Locate the cell with the specified text and output its [X, Y] center coordinate. 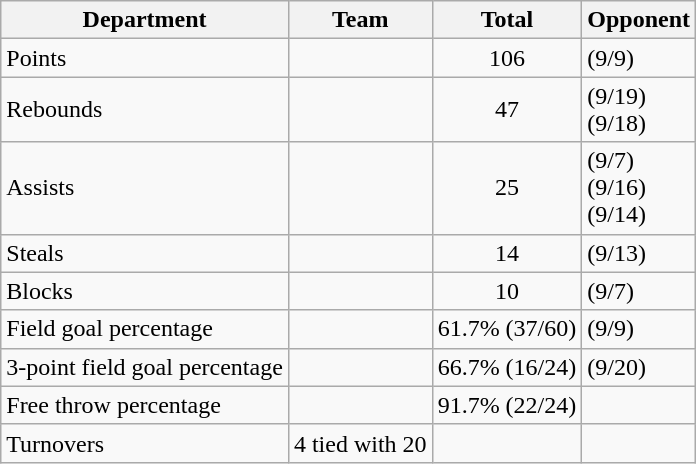
(9/19) (9/18) [639, 110]
91.7% (22/24) [507, 405]
Opponent [639, 20]
Points [145, 58]
Field goal percentage [145, 329]
Assists [145, 188]
61.7% (37/60) [507, 329]
(9/13) [639, 253]
106 [507, 58]
Rebounds [145, 110]
(9/20) [639, 367]
Department [145, 20]
Steals [145, 253]
Blocks [145, 291]
66.7% (16/24) [507, 367]
10 [507, 291]
47 [507, 110]
(9/7) [639, 291]
4 tied with 20 [360, 443]
(9/7) (9/16) (9/14) [639, 188]
Free throw percentage [145, 405]
25 [507, 188]
Team [360, 20]
Total [507, 20]
3-point field goal percentage [145, 367]
14 [507, 253]
Turnovers [145, 443]
